Search for the cell housing the specified text and yield its [X, Y] center coordinate. 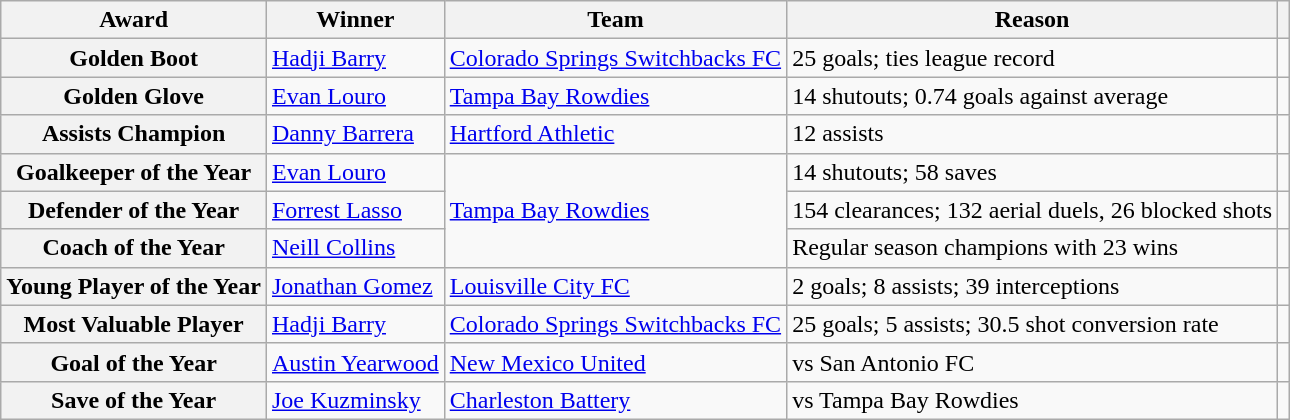
154 clearances; 132 aerial duels, 26 blocked shots [1032, 210]
Winner [355, 20]
Golden Glove [134, 96]
Most Valuable Player [134, 324]
Charleston Battery [615, 400]
Neill Collins [355, 248]
Young Player of the Year [134, 286]
Regular season champions with 23 wins [1032, 248]
Golden Boot [134, 58]
Assists Champion [134, 134]
New Mexico United [615, 362]
25 goals; ties league record [1032, 58]
Austin Yearwood [355, 362]
Louisville City FC [615, 286]
14 shutouts; 58 saves [1032, 172]
vs Tampa Bay Rowdies [1032, 400]
Joe Kuzminsky [355, 400]
Reason [1032, 20]
Goalkeeper of the Year [134, 172]
Team [615, 20]
2 goals; 8 assists; 39 interceptions [1032, 286]
25 goals; 5 assists; 30.5 shot conversion rate [1032, 324]
vs San Antonio FC [1032, 362]
Save of the Year [134, 400]
Forrest Lasso [355, 210]
Defender of the Year [134, 210]
Award [134, 20]
12 assists [1032, 134]
Coach of the Year [134, 248]
14 shutouts; 0.74 goals against average [1032, 96]
Danny Barrera [355, 134]
Goal of the Year [134, 362]
Hartford Athletic [615, 134]
Jonathan Gomez [355, 286]
